Determine the (X, Y) coordinate at the center of the cell enclosing the given text.  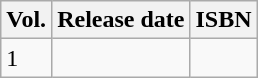
1 (26, 58)
Release date (121, 20)
ISBN (224, 20)
Vol. (26, 20)
